Output the (x, y) coordinate of the center of the cell containing the given text.  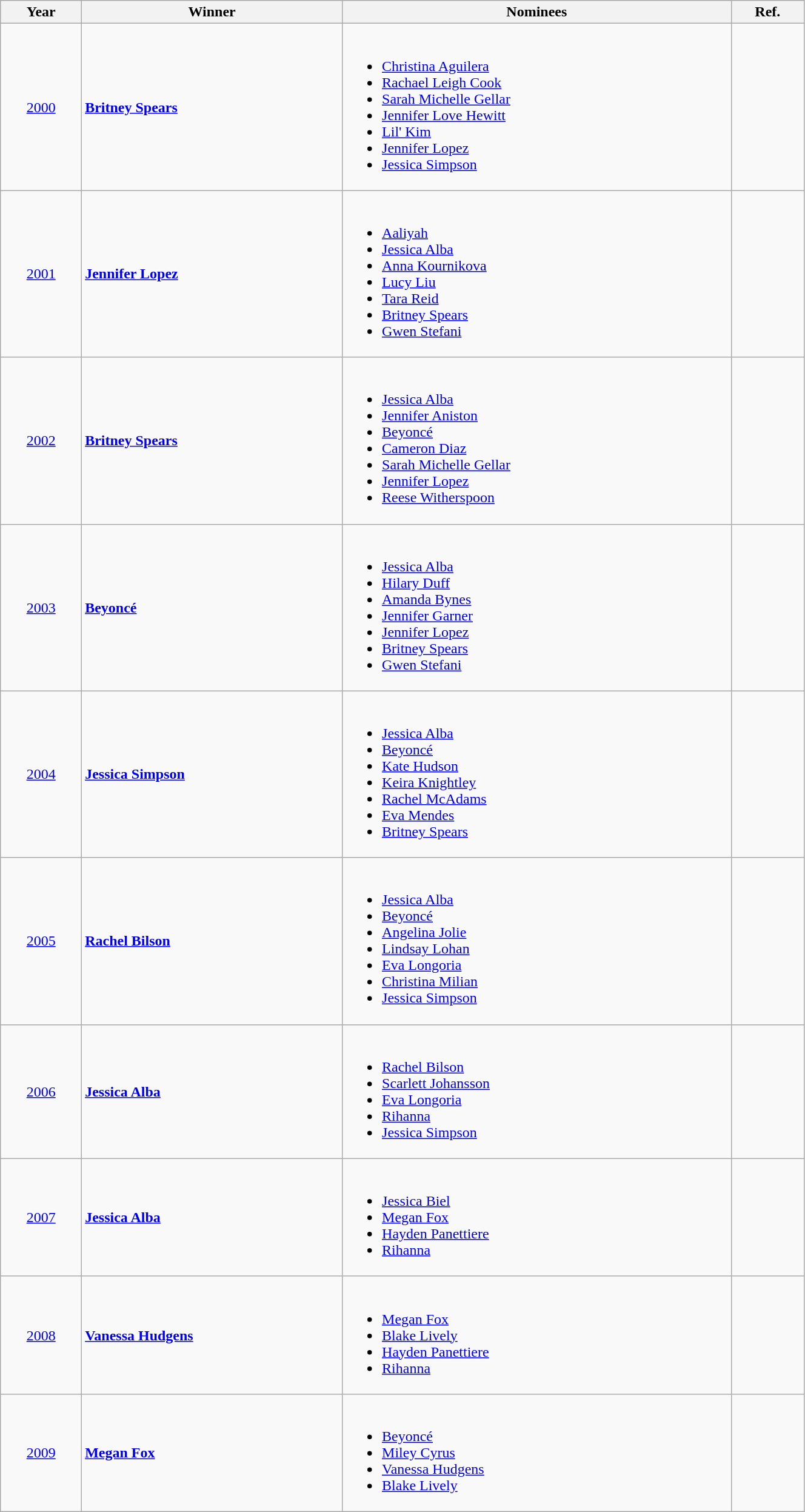
2004 (41, 774)
Winner (212, 12)
Jessica AlbaBeyoncéKate HudsonKeira KnightleyRachel McAdamsEva MendesBritney Spears (537, 774)
Ref. (767, 12)
2001 (41, 274)
Megan FoxBlake LivelyHayden PanettiereRihanna (537, 1335)
2009 (41, 1453)
Jessica AlbaBeyoncéAngelina JolieLindsay LohanEva LongoriaChristina MilianJessica Simpson (537, 941)
AaliyahJessica AlbaAnna KournikovaLucy LiuTara ReidBritney SpearsGwen Stefani (537, 274)
2006 (41, 1092)
Jessica AlbaJennifer AnistonBeyoncéCameron DiazSarah Michelle GellarJennifer LopezReese Witherspoon (537, 440)
BeyoncéMiley CyrusVanessa HudgensBlake Lively (537, 1453)
2005 (41, 941)
2008 (41, 1335)
2002 (41, 440)
Year (41, 12)
Megan Fox (212, 1453)
Rachel Bilson (212, 941)
Jessica Simpson (212, 774)
Rachel BilsonScarlett JohanssonEva LongoriaRihannaJessica Simpson (537, 1092)
2003 (41, 608)
Christina AguileraRachael Leigh CookSarah Michelle GellarJennifer Love HewittLil' KimJennifer LopezJessica Simpson (537, 107)
2000 (41, 107)
Vanessa Hudgens (212, 1335)
Jennifer Lopez (212, 274)
Beyoncé (212, 608)
Jessica BielMegan FoxHayden PanettiereRihanna (537, 1217)
2007 (41, 1217)
Jessica AlbaHilary DuffAmanda BynesJennifer GarnerJennifer LopezBritney SpearsGwen Stefani (537, 608)
Nominees (537, 12)
